Pinpoint the cell where the given text exists, returning its (x, y) midpoint coordinate. 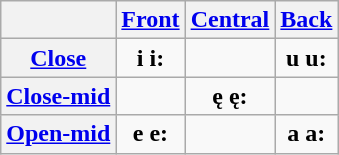
Close (58, 58)
e e: (150, 134)
i i: (150, 58)
Front (150, 20)
u u: (306, 58)
a a: (306, 134)
Close-mid (58, 96)
ę ę: (230, 96)
Open-mid (58, 134)
Back (306, 20)
Central (230, 20)
